Pinpoint the cell where the given text exists, returning its [X, Y] midpoint coordinate. 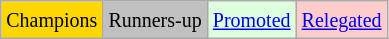
Runners-up [155, 20]
Promoted [252, 20]
Champions [52, 20]
Relegated [342, 20]
